From the cell containing the given text, extract its center point as [X, Y] coordinate. 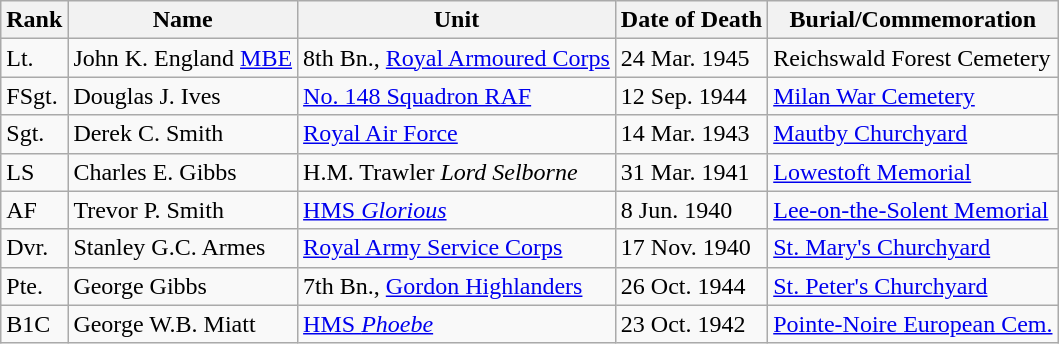
George Gibbs [183, 286]
Date of Death [691, 20]
Royal Air Force [457, 134]
Dvr. [34, 248]
Charles E. Gibbs [183, 172]
Milan War Cemetery [913, 96]
24 Mar. 1945 [691, 58]
Burial/Commemoration [913, 20]
HMS Glorious [457, 210]
St. Peter's Churchyard [913, 286]
7th Bn., Gordon Highlanders [457, 286]
AF [34, 210]
17 Nov. 1940 [691, 248]
HMS Phoebe [457, 324]
FSgt. [34, 96]
John K. England MBE [183, 58]
8th Bn., Royal Armoured Corps [457, 58]
14 Mar. 1943 [691, 134]
12 Sep. 1944 [691, 96]
H.M. Trawler Lord Selborne [457, 172]
Reichswald Forest Cemetery [913, 58]
Pte. [34, 286]
Lowestoft Memorial [913, 172]
23 Oct. 1942 [691, 324]
Douglas J. Ives [183, 96]
Royal Army Service Corps [457, 248]
Rank [34, 20]
Sgt. [34, 134]
No. 148 Squadron RAF [457, 96]
31 Mar. 1941 [691, 172]
Pointe-Noire European Cem. [913, 324]
LS [34, 172]
Unit [457, 20]
Stanley G.C. Armes [183, 248]
Trevor P. Smith [183, 210]
Lee-on-the-Solent Memorial [913, 210]
Lt. [34, 58]
8 Jun. 1940 [691, 210]
B1C [34, 324]
26 Oct. 1944 [691, 286]
St. Mary's Churchyard [913, 248]
Derek C. Smith [183, 134]
Name [183, 20]
George W.B. Miatt [183, 324]
Mautby Churchyard [913, 134]
